Scan for the cell matching the given text and deliver its [X, Y] coordinate at center. 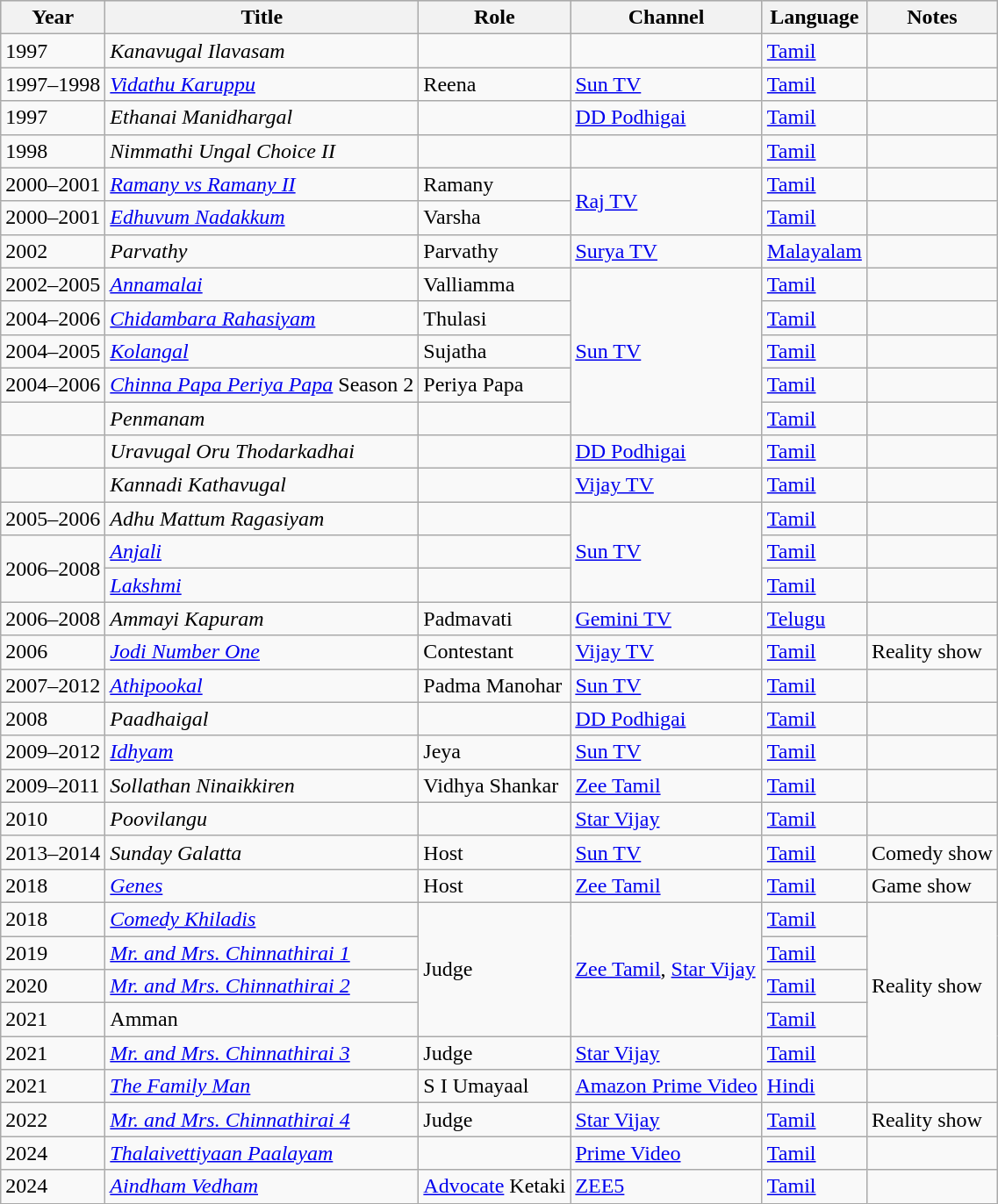
S I Umayaal [495, 1086]
Chidambara Rahasiyam [262, 318]
2002 [53, 251]
Ramany [495, 184]
Gemini TV [666, 619]
2019 [53, 952]
Nimmathi Ungal Choice II [262, 151]
2010 [53, 819]
Genes [262, 885]
Malayalam [815, 251]
Periya Papa [495, 384]
Aindham Vedham [262, 1186]
Sollathan Ninaikkiren [262, 785]
Penmanam [262, 419]
2004–2005 [53, 351]
2009–2012 [53, 752]
Vidhya Shankar [495, 785]
Role [495, 18]
Mr. and Mrs. Chinnathirai 1 [262, 952]
ZEE5 [666, 1186]
2020 [53, 986]
Adhu Mattum Ragasiyam [262, 519]
Advocate Ketaki [495, 1186]
Amazon Prime Video [666, 1086]
Raj TV [666, 201]
Sunday Galatta [262, 852]
Jeya [495, 752]
2007–2012 [53, 685]
Vidathu Karuppu [262, 84]
1997–1998 [53, 84]
2013–2014 [53, 852]
Mr. and Mrs. Chinnathirai 4 [262, 1120]
Notes [932, 18]
Zee Tamil, Star Vijay [666, 969]
Uravugal Oru Thodarkadhai [262, 452]
Sujatha [495, 351]
Chinna Papa Periya Papa Season 2 [262, 384]
Lakshmi [262, 585]
Hindi [815, 1086]
Thulasi [495, 318]
2006 [53, 652]
Anjali [262, 552]
2009–2011 [53, 785]
Thalaivettiyaan Paalayam [262, 1153]
Idhyam [262, 752]
Paadhaigal [262, 719]
2005–2006 [53, 519]
Telugu [815, 619]
Surya TV [666, 251]
Language [815, 18]
2002–2005 [53, 284]
Amman [262, 1020]
Comedy Khiladis [262, 919]
Valliamma [495, 284]
The Family Man [262, 1086]
Reena [495, 84]
Mr. and Mrs. Chinnathirai 3 [262, 1053]
Edhuvum Nadakkum [262, 218]
Poovilangu [262, 819]
Title [262, 18]
Kolangal [262, 351]
2022 [53, 1120]
Year [53, 18]
Padma Manohar [495, 685]
Annamalai [262, 284]
Kannadi Kathavugal [262, 485]
1998 [53, 151]
Ethanai Manidhargal [262, 118]
Ramany vs Ramany II [262, 184]
2008 [53, 719]
Varsha [495, 218]
Mr. and Mrs. Chinnathirai 2 [262, 986]
Game show [932, 885]
Jodi Number One [262, 652]
Athipookal [262, 685]
Kanavugal Ilavasam [262, 51]
Contestant [495, 652]
Comedy show [932, 852]
Padmavati [495, 619]
Prime Video [666, 1153]
Ammayi Kapuram [262, 619]
Channel [666, 18]
